Locate the cell with the specified text and output its [X, Y] center coordinate. 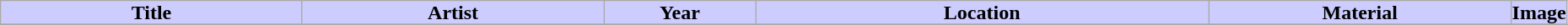
Material [1360, 12]
Image [1538, 12]
Title [152, 12]
Artist [453, 12]
Year [680, 12]
Location [982, 12]
